Identify which cell holds the provided text, then report its [X, Y] central coordinate. 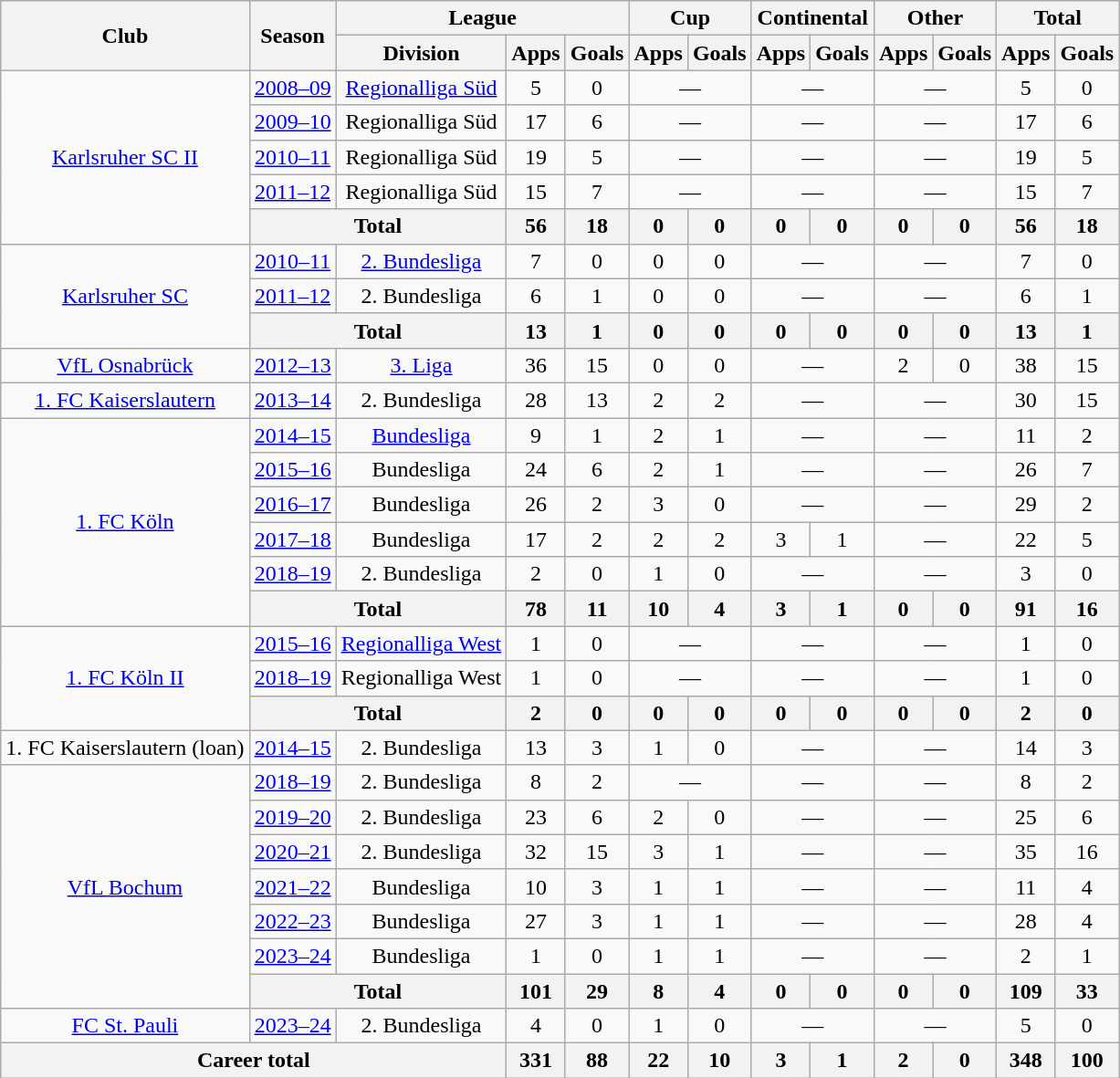
38 [1026, 365]
2016–17 [292, 505]
2017–18 [292, 539]
1. FC Kaiserslautern [125, 400]
2013–14 [292, 400]
FC St. Pauli [125, 1026]
1. FC Köln [125, 522]
348 [1026, 1061]
9 [536, 435]
League [482, 18]
Division [422, 53]
33 [1087, 990]
VfL Bochum [125, 886]
91 [1026, 609]
Club [125, 36]
109 [1026, 990]
35 [1026, 852]
32 [536, 852]
1. FC Köln II [125, 678]
2020–21 [292, 852]
331 [536, 1061]
1. FC Kaiserslautern (loan) [125, 748]
Continental [812, 18]
2009–10 [292, 122]
2008–09 [292, 88]
Karlsruher SC II [125, 157]
2019–20 [292, 817]
Season [292, 36]
78 [536, 609]
24 [536, 470]
25 [1026, 817]
3. Liga [422, 365]
23 [536, 817]
14 [1026, 748]
100 [1087, 1061]
36 [536, 365]
2012–13 [292, 365]
88 [597, 1061]
27 [536, 921]
VfL Osnabrück [125, 365]
2022–23 [292, 921]
Karlsruher SC [125, 296]
Cup [690, 18]
Career total [254, 1061]
Other [935, 18]
2021–22 [292, 886]
30 [1026, 400]
101 [536, 990]
